Search for the cell housing the specified text and yield its [x, y] center coordinate. 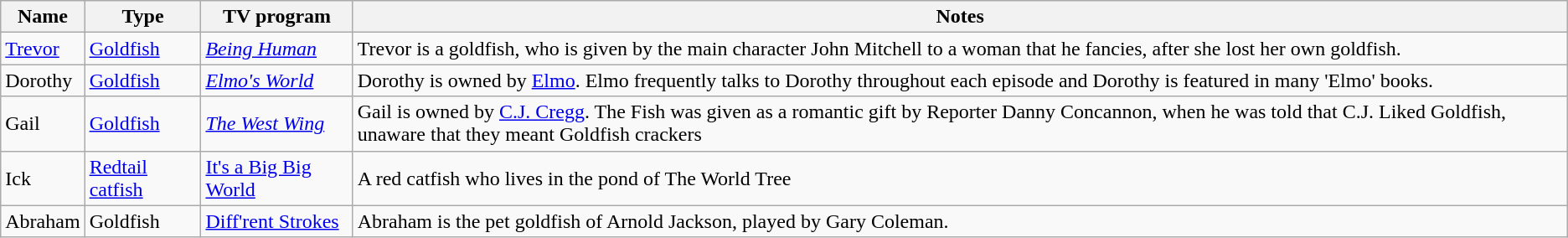
TV program [276, 17]
Dorothy is owned by Elmo. Elmo frequently talks to Dorothy throughout each episode and Dorothy is featured in many 'Elmo' books. [960, 80]
Redtail catfish [142, 178]
Name [43, 17]
Dorothy [43, 80]
Type [142, 17]
Abraham is the pet goldfish of Arnold Jackson, played by Gary Coleman. [960, 221]
Ick [43, 178]
Trevor is a goldfish, who is given by the main character John Mitchell to a woman that he fancies, after she lost her own goldfish. [960, 49]
Elmo's World [276, 80]
Being Human [276, 49]
The West Wing [276, 124]
Gail [43, 124]
A red catfish who lives in the pond of The World Tree [960, 178]
Abraham [43, 221]
It's a Big Big World [276, 178]
Notes [960, 17]
Trevor [43, 49]
Diff'rent Strokes [276, 221]
